Return the (x, y) coordinate for the center point of the cell that contains the specified text.  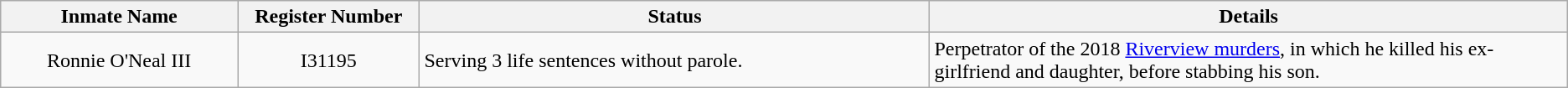
Status (675, 17)
Register Number (328, 17)
Inmate Name (119, 17)
Details (1248, 17)
Ronnie O'Neal III (119, 60)
Serving 3 life sentences without parole. (675, 60)
I31195 (328, 60)
Perpetrator of the 2018 Riverview murders, in which he killed his ex-girlfriend and daughter, before stabbing his son. (1248, 60)
